From the cell containing the given text, extract its center point as (X, Y) coordinate. 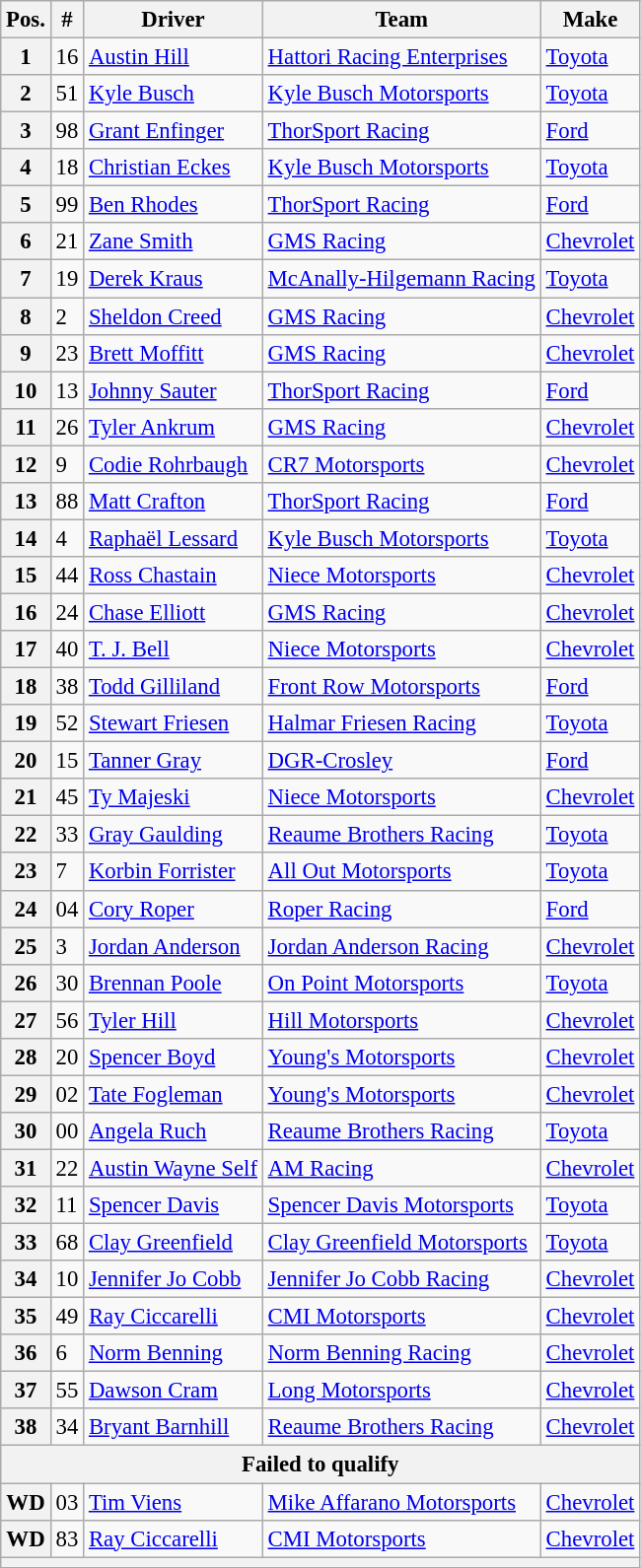
98 (67, 131)
Johnny Sauter (174, 390)
49 (67, 1317)
On Point Motorsports (401, 983)
44 (67, 576)
Ross Chastain (174, 576)
27 (26, 1020)
Dawson Cram (174, 1391)
25 (26, 946)
36 (26, 1353)
68 (67, 1243)
56 (67, 1020)
Hattori Racing Enterprises (401, 57)
Austin Hill (174, 57)
Zane Smith (174, 241)
Kyle Busch (174, 94)
T. J. Bell (174, 649)
Team (401, 20)
55 (67, 1391)
Jordan Anderson Racing (401, 946)
Tanner Gray (174, 761)
Tate Fogleman (174, 1094)
Clay Greenfield Motorsports (401, 1243)
Gray Gaulding (174, 835)
Jennifer Jo Cobb (174, 1279)
17 (26, 649)
04 (67, 909)
Cory Roper (174, 909)
Long Motorsports (401, 1391)
40 (67, 649)
99 (67, 205)
28 (26, 1057)
Halmar Friesen Racing (401, 723)
Hill Motorsports (401, 1020)
35 (26, 1317)
DGR-Crosley (401, 761)
Spencer Davis Motorsports (401, 1205)
88 (67, 502)
52 (67, 723)
Failed to qualify (320, 1465)
Norm Benning (174, 1353)
Driver (174, 20)
CR7 Motorsports (401, 464)
Ben Rhodes (174, 205)
1 (26, 57)
Clay Greenfield (174, 1243)
Jordan Anderson (174, 946)
14 (26, 538)
Tyler Hill (174, 1020)
Matt Crafton (174, 502)
12 (26, 464)
32 (26, 1205)
29 (26, 1094)
All Out Motorsports (401, 872)
Angela Ruch (174, 1131)
McAnally-Hilgemann Racing (401, 279)
51 (67, 94)
Todd Gilliland (174, 687)
Codie Rohrbaugh (174, 464)
Austin Wayne Self (174, 1168)
Roper Racing (401, 909)
Front Row Motorsports (401, 687)
Brett Moffitt (174, 353)
Tyler Ankrum (174, 427)
Tim Viens (174, 1502)
37 (26, 1391)
83 (67, 1538)
AM Racing (401, 1168)
Sheldon Creed (174, 316)
Grant Enfinger (174, 131)
03 (67, 1502)
Raphaël Lessard (174, 538)
Make (590, 20)
Norm Benning Racing (401, 1353)
Stewart Friesen (174, 723)
Christian Eckes (174, 168)
5 (26, 205)
Spencer Boyd (174, 1057)
Mike Affarano Motorsports (401, 1502)
Pos. (26, 20)
Ty Majeski (174, 797)
Derek Kraus (174, 279)
Jennifer Jo Cobb Racing (401, 1279)
Bryant Barnhill (174, 1428)
31 (26, 1168)
Spencer Davis (174, 1205)
02 (67, 1094)
Korbin Forrister (174, 872)
# (67, 20)
Brennan Poole (174, 983)
8 (26, 316)
45 (67, 797)
Chase Elliott (174, 612)
00 (67, 1131)
